Extract the [X, Y] coordinate from the center of the cell holding the provided text.  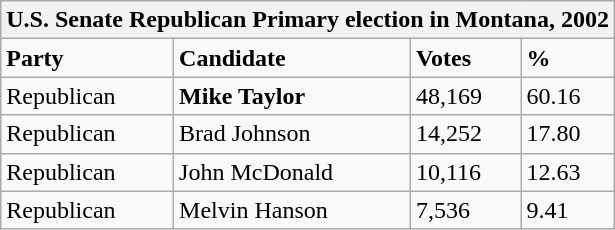
17.80 [568, 134]
% [568, 58]
Brad Johnson [292, 134]
10,116 [466, 172]
U.S. Senate Republican Primary election in Montana, 2002 [308, 20]
Party [88, 58]
14,252 [466, 134]
Mike Taylor [292, 96]
12.63 [568, 172]
60.16 [568, 96]
48,169 [466, 96]
Candidate [292, 58]
7,536 [466, 210]
Votes [466, 58]
Melvin Hanson [292, 210]
9.41 [568, 210]
John McDonald [292, 172]
